Detect which cell encompasses the target text, then output its [x, y] center coordinate. 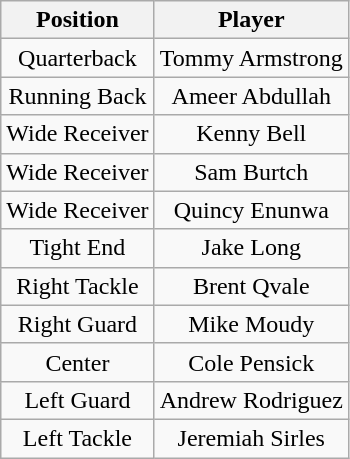
Left Tackle [78, 438]
Tommy Armstrong [251, 58]
Quincy Enunwa [251, 210]
Ameer Abdullah [251, 96]
Right Guard [78, 324]
Center [78, 362]
Running Back [78, 96]
Jeremiah Sirles [251, 438]
Mike Moudy [251, 324]
Tight End [78, 248]
Quarterback [78, 58]
Kenny Bell [251, 134]
Andrew Rodriguez [251, 400]
Jake Long [251, 248]
Left Guard [78, 400]
Sam Burtch [251, 172]
Cole Pensick [251, 362]
Player [251, 20]
Brent Qvale [251, 286]
Right Tackle [78, 286]
Position [78, 20]
